Return (x, y) of the center of cell containing provided text 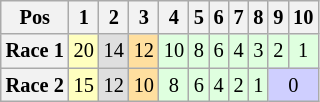
7 (239, 17)
Pos (35, 17)
15 (84, 85)
Race 2 (35, 85)
20 (84, 51)
0 (293, 85)
Race 1 (35, 51)
9 (278, 17)
14 (114, 51)
5 (199, 17)
